Return [x, y] of the center of cell containing provided text 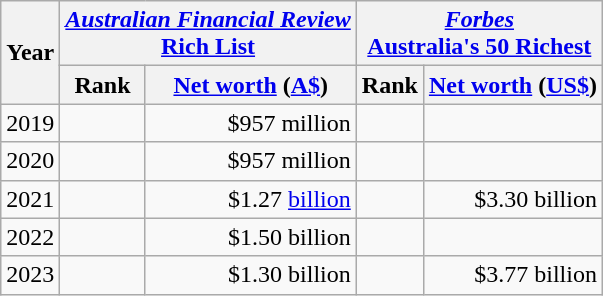
Australian Financial ReviewRich List [208, 34]
$3.77 billion [512, 275]
ForbesAustralia's 50 Richest [479, 34]
2020 [30, 161]
Net worth (US$) [512, 85]
2023 [30, 275]
$3.30 billion [512, 199]
Net worth (A$) [250, 85]
2021 [30, 199]
$1.50 billion [250, 237]
Year [30, 52]
2022 [30, 237]
$1.30 billion [250, 275]
$1.27 billion [250, 199]
2019 [30, 123]
